Scan for the cell matching the given text and deliver its (X, Y) coordinate at center. 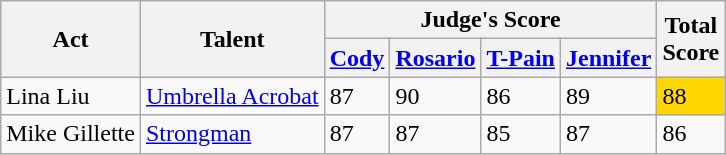
Mike Gillette (71, 134)
85 (521, 134)
89 (608, 96)
T-Pain (521, 58)
Rosario (436, 58)
Cody (357, 58)
88 (691, 96)
Act (71, 39)
Talent (232, 39)
Lina Liu (71, 96)
TotalScore (691, 39)
Strongman (232, 134)
Judge's Score (490, 20)
Umbrella Acrobat (232, 96)
Jennifer (608, 58)
90 (436, 96)
